For the text-containing cell, return its midpoint in [x, y] coordinate format. 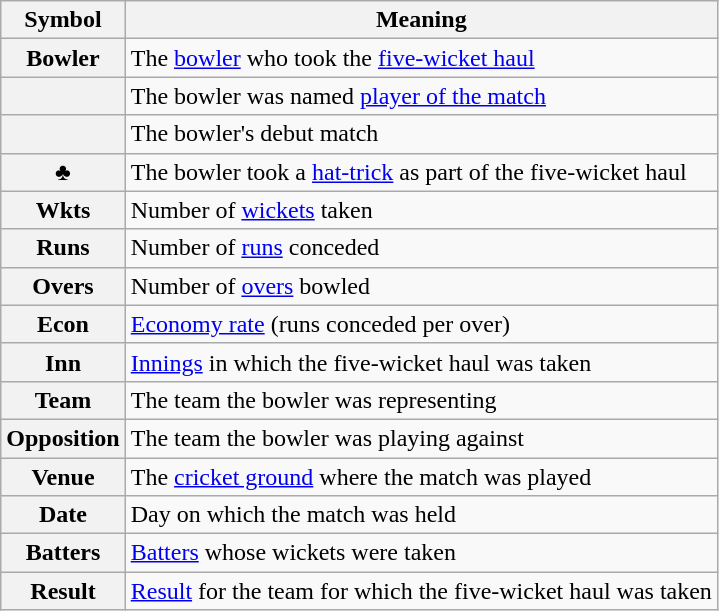
Team [63, 400]
Economy rate (runs conceded per over) [421, 324]
Overs [63, 286]
Innings in which the five-wicket haul was taken [421, 362]
Inn [63, 362]
Meaning [421, 20]
The team the bowler was playing against [421, 438]
Day on which the match was held [421, 515]
The team the bowler was representing [421, 400]
The bowler's debut match [421, 134]
Econ [63, 324]
Batters whose wickets were taken [421, 553]
Opposition [63, 438]
♣ [63, 172]
Number of wickets taken [421, 210]
Venue [63, 477]
Wkts [63, 210]
The bowler who took the five-wicket haul [421, 58]
The bowler took a hat-trick as part of the five-wicket haul [421, 172]
The cricket ground where the match was played [421, 477]
Number of overs bowled [421, 286]
The bowler was named player of the match [421, 96]
Runs [63, 248]
Result [63, 591]
Date [63, 515]
Number of runs conceded [421, 248]
Batters [63, 553]
Result for the team for which the five-wicket haul was taken [421, 591]
Bowler [63, 58]
Symbol [63, 20]
